For the text-containing cell, return its midpoint in [X, Y] coordinate format. 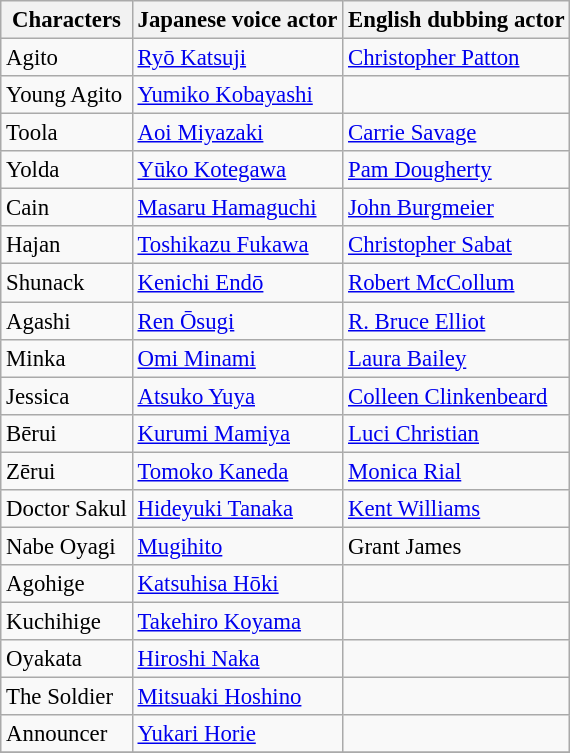
Omi Minami [238, 358]
Nabe Oyagi [66, 546]
Yumiko Kobayashi [238, 95]
Hiroshi Naka [238, 659]
Robert McCollum [456, 283]
Yukari Horie [238, 734]
The Soldier [66, 697]
Pam Dougherty [456, 170]
Minka [66, 358]
Hideyuki Tanaka [238, 509]
Announcer [66, 734]
Characters [66, 20]
Kent Williams [456, 509]
John Burgmeier [456, 208]
Laura Bailey [456, 358]
Colleen Clinkenbeard [456, 396]
Christopher Sabat [456, 245]
Toola [66, 133]
Grant James [456, 546]
Takehiro Koyama [238, 621]
Yūko Kotegawa [238, 170]
Ren Ōsugi [238, 321]
Jessica [66, 396]
Cain [66, 208]
Mugihito [238, 546]
Doctor Sakul [66, 509]
Agito [66, 58]
Agohige [66, 584]
Tomoko Kaneda [238, 471]
Kurumi Mamiya [238, 433]
Christopher Patton [456, 58]
Kuchihige [66, 621]
Japanese voice actor [238, 20]
Oyakata [66, 659]
Hajan [66, 245]
Yolda [66, 170]
Monica Rial [456, 471]
Agashi [66, 321]
Kenichi Endō [238, 283]
Atsuko Yuya [238, 396]
Masaru Hamaguchi [238, 208]
Bērui [66, 433]
English dubbing actor [456, 20]
Ryō Katsuji [238, 58]
Toshikazu Fukawa [238, 245]
Aoi Miyazaki [238, 133]
Shunack [66, 283]
Young Agito [66, 95]
R. Bruce Elliot [456, 321]
Zērui [66, 471]
Carrie Savage [456, 133]
Katsuhisa Hōki [238, 584]
Luci Christian [456, 433]
Mitsuaki Hoshino [238, 697]
